Locate the cell with the specified text and output its (x, y) center coordinate. 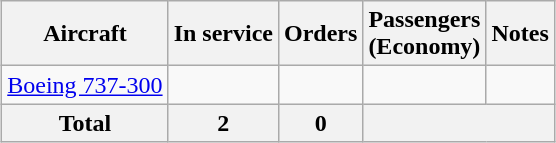
Total (85, 123)
Orders (320, 34)
Passengers(Economy) (424, 34)
2 (223, 123)
0 (320, 123)
Aircraft (85, 34)
Boeing 737-300 (85, 85)
In service (223, 34)
Notes (520, 34)
